Capture the cell that displays the provided text and extract its (X, Y) central coordinate. 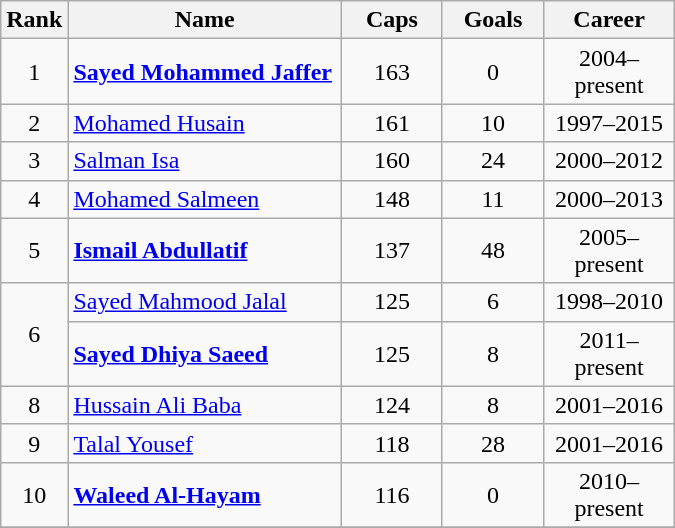
148 (392, 199)
163 (392, 72)
Hussain Ali Baba (205, 405)
Rank (34, 20)
Salman Isa (205, 161)
2 (34, 123)
Sayed Mohammed Jaffer (205, 72)
Goals (492, 20)
Sayed Mahmood Jalal (205, 302)
Mohamed Salmeen (205, 199)
1 (34, 72)
1997–2015 (610, 123)
Caps (392, 20)
Career (610, 20)
161 (392, 123)
124 (392, 405)
11 (492, 199)
2004–present (610, 72)
5 (34, 250)
118 (392, 443)
2005–present (610, 250)
Talal Yousef (205, 443)
2000–2013 (610, 199)
28 (492, 443)
Waleed Al-Hayam (205, 494)
Ismail Abdullatif (205, 250)
3 (34, 161)
2011–present (610, 354)
1998–2010 (610, 302)
Mohamed Husain (205, 123)
Sayed Dhiya Saeed (205, 354)
9 (34, 443)
116 (392, 494)
24 (492, 161)
2000–2012 (610, 161)
4 (34, 199)
2010–present (610, 494)
Name (205, 20)
160 (392, 161)
48 (492, 250)
137 (392, 250)
